From the cell containing the given text, extract its center point as (x, y) coordinate. 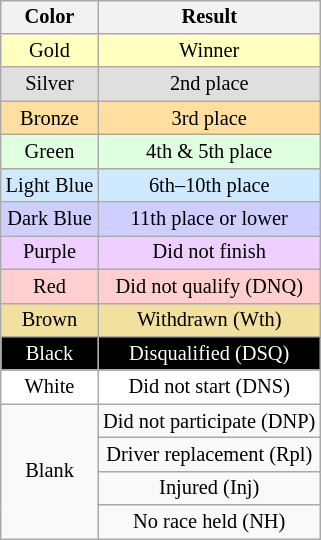
Color (50, 17)
Bronze (50, 118)
Red (50, 286)
Did not qualify (DNQ) (209, 286)
Silver (50, 84)
Blank (50, 472)
4th & 5th place (209, 152)
Did not participate (DNP) (209, 421)
White (50, 387)
Result (209, 17)
Black (50, 354)
Green (50, 152)
11th place or lower (209, 219)
Did not start (DNS) (209, 387)
Gold (50, 51)
Purple (50, 253)
3rd place (209, 118)
Injured (Inj) (209, 488)
Did not finish (209, 253)
2nd place (209, 84)
No race held (NH) (209, 522)
Winner (209, 51)
Driver replacement (Rpl) (209, 455)
Withdrawn (Wth) (209, 320)
Disqualified (DSQ) (209, 354)
Dark Blue (50, 219)
Brown (50, 320)
6th–10th place (209, 185)
Light Blue (50, 185)
